Return the [X, Y] coordinate for the center point of the cell that contains the specified text.  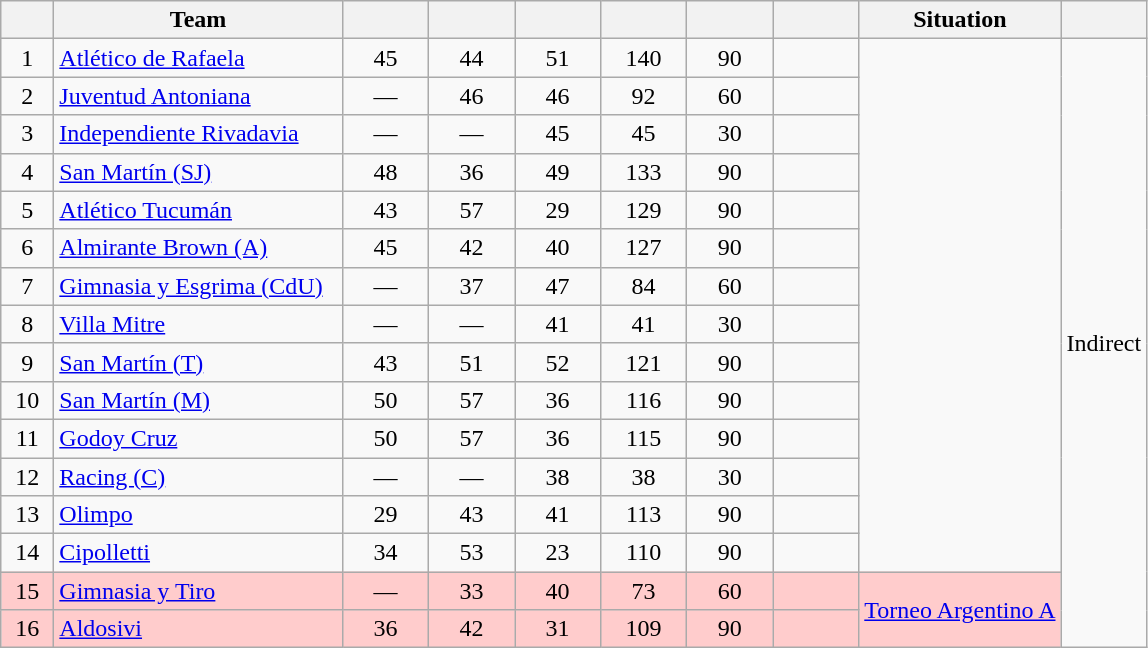
48 [385, 172]
Racing (C) [198, 477]
Gimnasia y Esgrima (CdU) [198, 286]
44 [471, 58]
15 [28, 591]
San Martín (M) [198, 400]
Villa Mitre [198, 324]
53 [471, 553]
49 [557, 172]
Juventud Antoniana [198, 96]
92 [644, 96]
116 [644, 400]
4 [28, 172]
16 [28, 629]
Gimnasia y Tiro [198, 591]
Olimpo [198, 515]
12 [28, 477]
23 [557, 553]
2 [28, 96]
37 [471, 286]
Independiente Rivadavia [198, 134]
1 [28, 58]
8 [28, 324]
San Martín (T) [198, 362]
5 [28, 210]
113 [644, 515]
Torneo Argentino A [960, 610]
Team [198, 20]
13 [28, 515]
Almirante Brown (A) [198, 248]
Atlético de Rafaela [198, 58]
3 [28, 134]
9 [28, 362]
10 [28, 400]
115 [644, 438]
127 [644, 248]
73 [644, 591]
Indirect [1104, 344]
52 [557, 362]
14 [28, 553]
11 [28, 438]
Cipolletti [198, 553]
San Martín (SJ) [198, 172]
7 [28, 286]
129 [644, 210]
33 [471, 591]
34 [385, 553]
47 [557, 286]
31 [557, 629]
6 [28, 248]
133 [644, 172]
140 [644, 58]
Aldosivi [198, 629]
109 [644, 629]
Godoy Cruz [198, 438]
Atlético Tucumán [198, 210]
Situation [960, 20]
121 [644, 362]
84 [644, 286]
110 [644, 553]
